Identify which cell holds the provided text, then report its [X, Y] central coordinate. 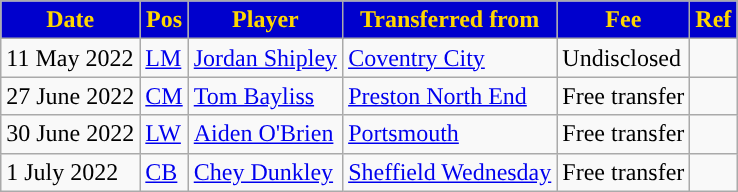
Coventry City [450, 58]
Fee [624, 20]
Player [265, 20]
LW [164, 134]
CB [164, 172]
LM [164, 58]
Sheffield Wednesday [450, 172]
11 May 2022 [70, 58]
Ref [714, 20]
Chey Dunkley [265, 172]
Jordan Shipley [265, 58]
CM [164, 96]
Undisclosed [624, 58]
Aiden O'Brien [265, 134]
Transferred from [450, 20]
1 July 2022 [70, 172]
27 June 2022 [70, 96]
Preston North End [450, 96]
Tom Bayliss [265, 96]
30 June 2022 [70, 134]
Date [70, 20]
Portsmouth [450, 134]
Pos [164, 20]
